From the cell containing the given text, extract its center point as (x, y) coordinate. 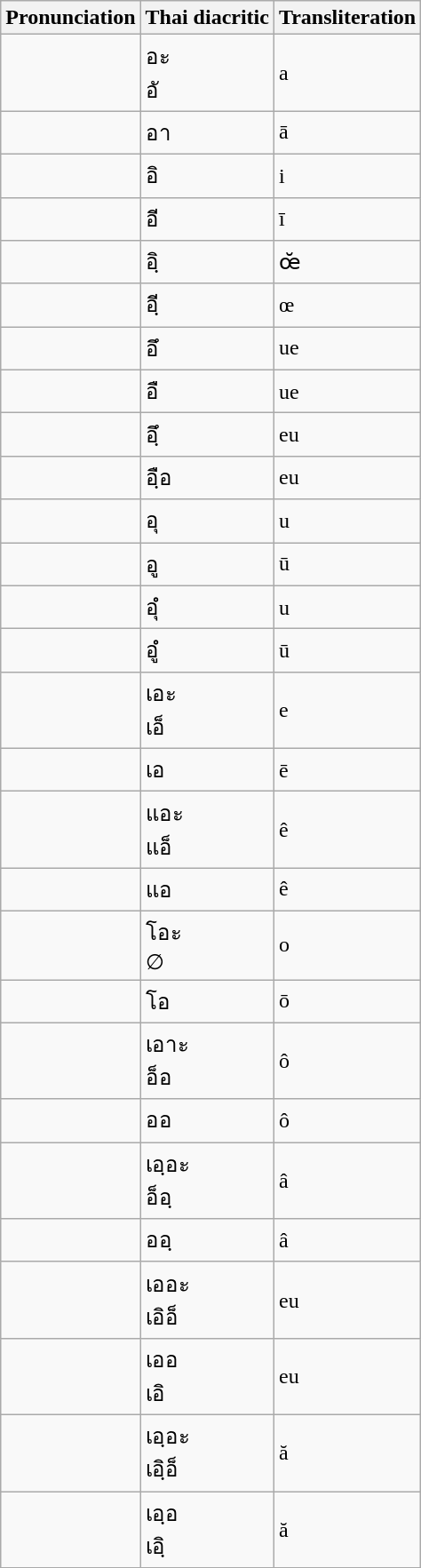
เอฺอะอ็อฺ (207, 1181)
œ (346, 306)
เออะเอิอ็ (207, 1300)
ā (346, 133)
โอะ∅ (207, 945)
อฺี (207, 306)
อึ (207, 348)
เอฺอเอฺิ (207, 1529)
Pronunciation (71, 18)
เอะเอ็ (207, 710)
Transliteration (346, 18)
อฺึ (207, 435)
ō (346, 1000)
อี (207, 219)
อุํ (207, 608)
อฺิ (207, 263)
อู (207, 563)
อะอั (207, 73)
ē (346, 769)
œ̆ (346, 263)
เออเอิ (207, 1376)
o (346, 945)
อื (207, 391)
ออฺ (207, 1240)
อูํ (207, 650)
แอ (207, 890)
a (346, 73)
อิ (207, 176)
โอ (207, 1000)
i (346, 176)
e (346, 710)
อุ (207, 521)
อฺือ (207, 478)
แอะแอ็ (207, 830)
เอฺอะเอฺิอ็ (207, 1453)
ออ (207, 1121)
อา (207, 133)
ī (346, 219)
เอาะอ็อ (207, 1061)
เอ (207, 769)
Thai diacritic (207, 18)
